Extract the [x, y] coordinate from the center of the cell holding the provided text.  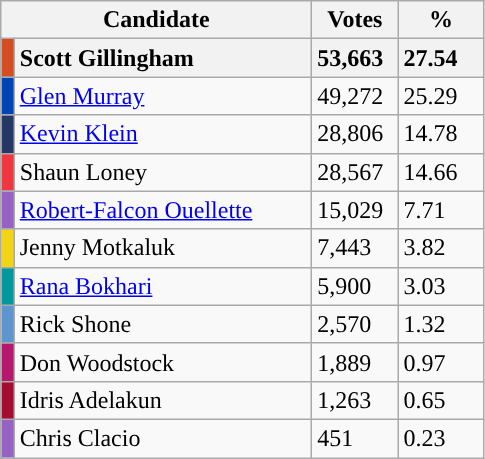
1,889 [355, 362]
451 [355, 438]
Rick Shone [163, 324]
27.54 [441, 58]
Rana Bokhari [163, 286]
Jenny Motkaluk [163, 248]
Robert-Falcon Ouellette [163, 210]
Don Woodstock [163, 362]
53,663 [355, 58]
2,570 [355, 324]
5,900 [355, 286]
0.23 [441, 438]
0.97 [441, 362]
28,567 [355, 172]
49,272 [355, 96]
28,806 [355, 134]
14.78 [441, 134]
7,443 [355, 248]
0.65 [441, 400]
Chris Clacio [163, 438]
14.66 [441, 172]
3.03 [441, 286]
Candidate [156, 20]
Votes [355, 20]
Shaun Loney [163, 172]
15,029 [355, 210]
Kevin Klein [163, 134]
3.82 [441, 248]
Idris Adelakun [163, 400]
1,263 [355, 400]
1.32 [441, 324]
Scott Gillingham [163, 58]
Glen Murray [163, 96]
% [441, 20]
25.29 [441, 96]
7.71 [441, 210]
